Identify which cell holds the provided text, then report its [x, y] central coordinate. 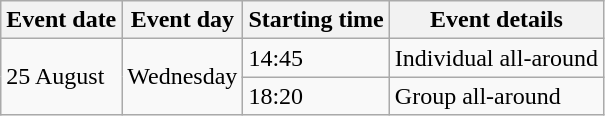
Starting time [316, 20]
25 August [62, 77]
14:45 [316, 58]
Individual all-around [496, 58]
Event day [182, 20]
Wednesday [182, 77]
Group all-around [496, 96]
18:20 [316, 96]
Event date [62, 20]
Event details [496, 20]
